Find where the given text appears and provide that cell's center as (x, y) coordinate. 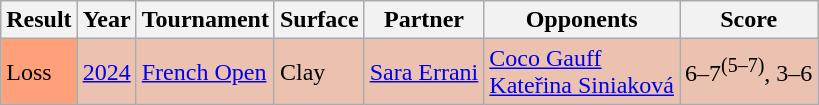
Score (749, 20)
Sara Errani (424, 72)
Result (39, 20)
Clay (319, 72)
Loss (39, 72)
Partner (424, 20)
French Open (205, 72)
6–7(5–7), 3–6 (749, 72)
2024 (106, 72)
Year (106, 20)
Coco Gauff Kateřina Siniaková (582, 72)
Tournament (205, 20)
Surface (319, 20)
Opponents (582, 20)
